Return (x, y) of the center of cell containing provided text 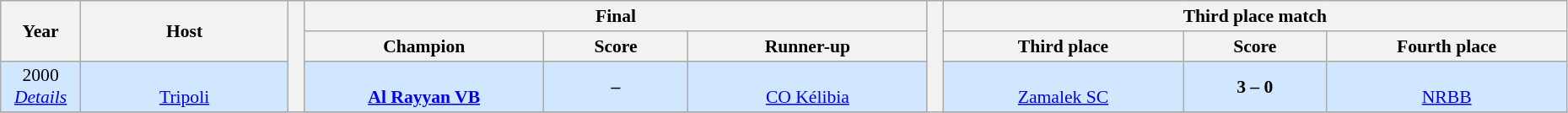
3 – 0 (1255, 86)
Third place match (1255, 16)
– (616, 86)
Runner-up (807, 46)
Year (40, 30)
2000 Details (40, 86)
Host (184, 30)
NRBB (1447, 86)
Third place (1063, 46)
Champion (424, 46)
Fourth place (1447, 46)
Zamalek SC (1063, 86)
CO Kélibia (807, 86)
Al Rayyan VB (424, 86)
Tripoli (184, 86)
Final (616, 16)
